Return the [X, Y] coordinate for the center point of the cell that contains the specified text.  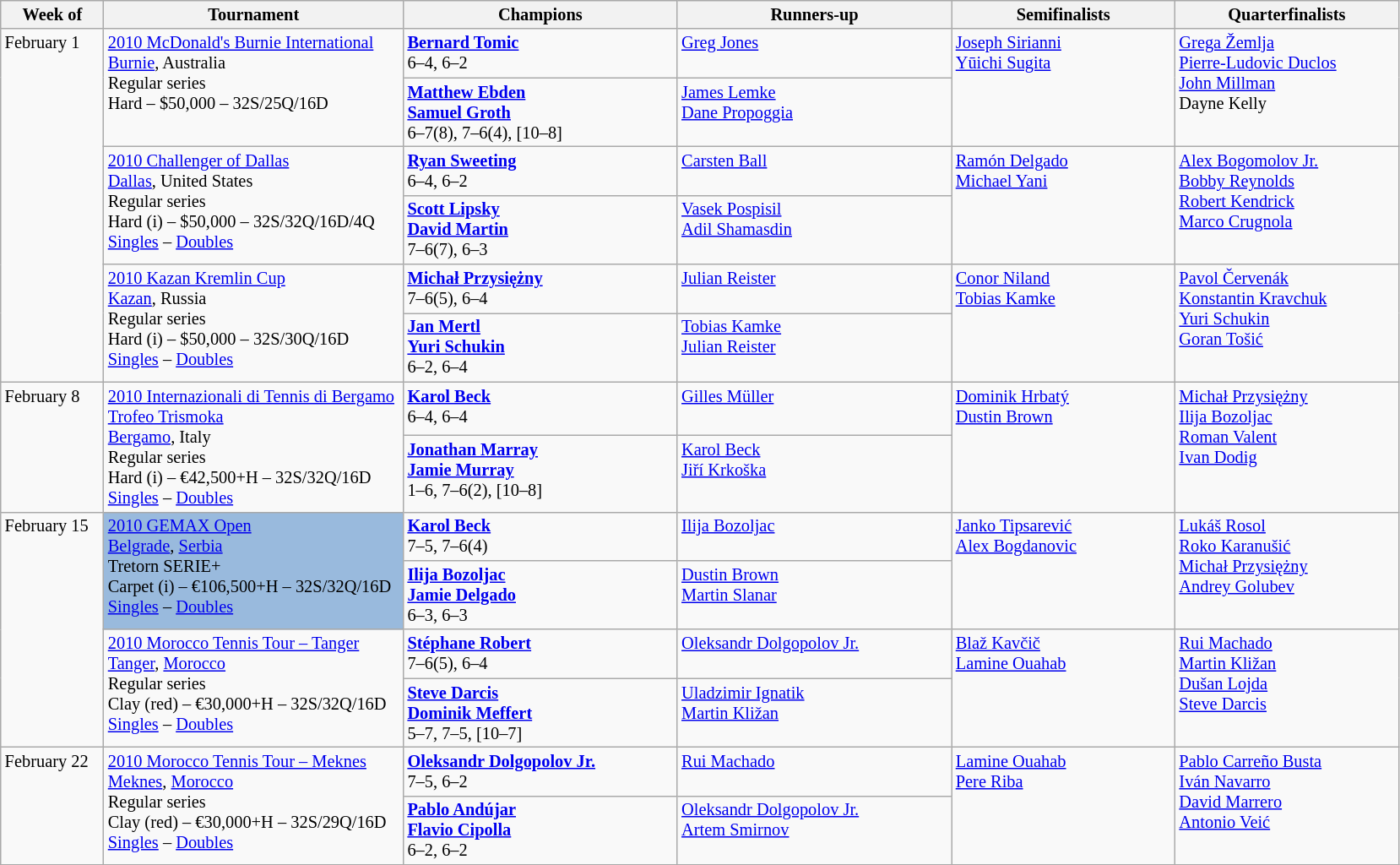
Julian Reister [814, 289]
Michał Przysiężny Ilija Bozoljac Roman Valent Ivan Dodig [1287, 447]
Week of [52, 14]
Conor Niland Tobias Kamke [1064, 323]
2010 Kazan Kremlin Cup Kazan, RussiaRegular seriesHard (i) – $50,000 – 32S/30Q/16DSingles – Doubles [253, 323]
Grega Žemlja Pierre-Ludovic Duclos John Millman Dayne Kelly [1287, 88]
Oleksandr Dolgopolov Jr.7–5, 6–2 [540, 771]
Carsten Ball [814, 171]
Ilija Bozoljac Jamie Delgado6–3, 6–3 [540, 595]
Joseph Sirianni Yūichi Sugita [1064, 88]
Gilles Müller [814, 409]
Lukáš Rosol Roko Karanušić Michał Przysiężny Andrey Golubev [1287, 571]
Stéphane Robert7–6(5), 6–4 [540, 654]
February 8 [52, 447]
February 15 [52, 630]
2010 McDonald's Burnie International Burnie, AustraliaRegular seriesHard – $50,000 – 32S/25Q/16D [253, 88]
Vasek Pospisil Adil Shamasdin [814, 230]
Jonathan Marray Jamie Murray1–6, 7–6(2), [10–8] [540, 474]
Alex Bogomolov Jr. Bobby Reynolds Robert Kendrick Marco Crugnola [1287, 204]
Matthew Ebden Samuel Groth6–7(8), 7–6(4), [10–8] [540, 112]
Ryan Sweeting6–4, 6–2 [540, 171]
Rui Machado Martin Kližan Dušan Lojda Steve Darcis [1287, 688]
Ilija Bozoljac [814, 536]
Ramón Delgado Michael Yani [1064, 204]
February 22 [52, 806]
Pavol Červenák Konstantin Kravchuk Yuri Schukin Goran Tošić [1287, 323]
Uladzimir Ignatik Martin Kližan [814, 713]
Semifinalists [1064, 14]
Tobias Kamke Julian Reister [814, 347]
Bernard Tomic6–4, 6–2 [540, 53]
Oleksandr Dolgopolov Jr. [814, 654]
2010 Morocco Tennis Tour – Tanger Tanger, MoroccoRegular seriesClay (red) – €30,000+H – 32S/32Q/16DSingles – Doubles [253, 688]
Blaž Kavčič Lamine Ouahab [1064, 688]
Steve Darcis Dominik Meffert5–7, 7–5, [10–7] [540, 713]
Dustin Brown Martin Slanar [814, 595]
Oleksandr Dolgopolov Jr. Artem Smirnov [814, 830]
2010 Challenger of Dallas Dallas, United StatesRegular seriesHard (i) – $50,000 – 32S/32Q/16D/4QSingles – Doubles [253, 204]
Michał Przysiężny7–6(5), 6–4 [540, 289]
2010 Morocco Tennis Tour – Meknes Meknes, MoroccoRegular seriesClay (red) – €30,000+H – 32S/29Q/16DSingles – Doubles [253, 806]
Pablo Carreño Busta Iván Navarro David Marrero Antonio Veić [1287, 806]
Karol Beck7–5, 7–6(4) [540, 536]
Runners-up [814, 14]
2010 Internazionali di Tennis di Bergamo Trofeo Trismoka Bergamo, ItalyRegular seriesHard (i) – €42,500+H – 32S/32Q/16DSingles – Doubles [253, 447]
Karol Beck Jiří Krkoška [814, 474]
Dominik Hrbatý Dustin Brown [1064, 447]
Greg Jones [814, 53]
Scott Lipsky David Martin7–6(7), 6–3 [540, 230]
Pablo Andújar Flavio Cipolla6–2, 6–2 [540, 830]
Jan Mertl Yuri Schukin6–2, 6–4 [540, 347]
Quarterfinalists [1287, 14]
Champions [540, 14]
February 1 [52, 205]
Janko Tipsarević Alex Bogdanovic [1064, 571]
Lamine Ouahab Pere Riba [1064, 806]
Karol Beck6–4, 6–4 [540, 409]
Rui Machado [814, 771]
Tournament [253, 14]
James Lemke Dane Propoggia [814, 112]
2010 GEMAX Open Belgrade, SerbiaTretorn SERIE+Carpet (i) – €106,500+H – 32S/32Q/16DSingles – Doubles [253, 571]
